Extract the [X, Y] coordinate from the center of the cell holding the provided text.  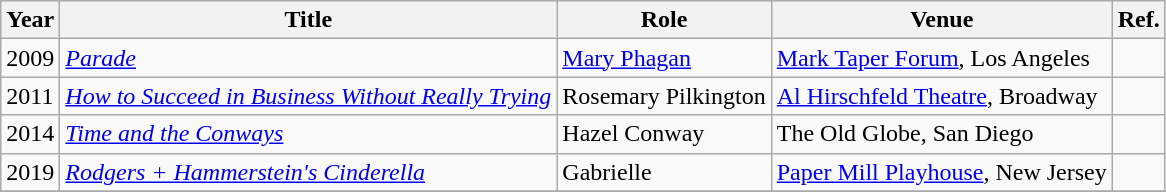
2019 [30, 172]
Gabrielle [664, 172]
Paper Mill Playhouse, New Jersey [942, 172]
Mark Taper Forum, Los Angeles [942, 58]
Time and the Conways [308, 134]
Venue [942, 20]
2014 [30, 134]
2009 [30, 58]
Al Hirschfeld Theatre, Broadway [942, 96]
Mary Phagan [664, 58]
Ref. [1138, 20]
Role [664, 20]
The Old Globe, San Diego [942, 134]
Year [30, 20]
Parade [308, 58]
Rodgers + Hammerstein's Cinderella [308, 172]
Hazel Conway [664, 134]
2011 [30, 96]
Title [308, 20]
How to Succeed in Business Without Really Trying [308, 96]
Rosemary Pilkington [664, 96]
